From the cell containing the given text, extract its center point as (X, Y) coordinate. 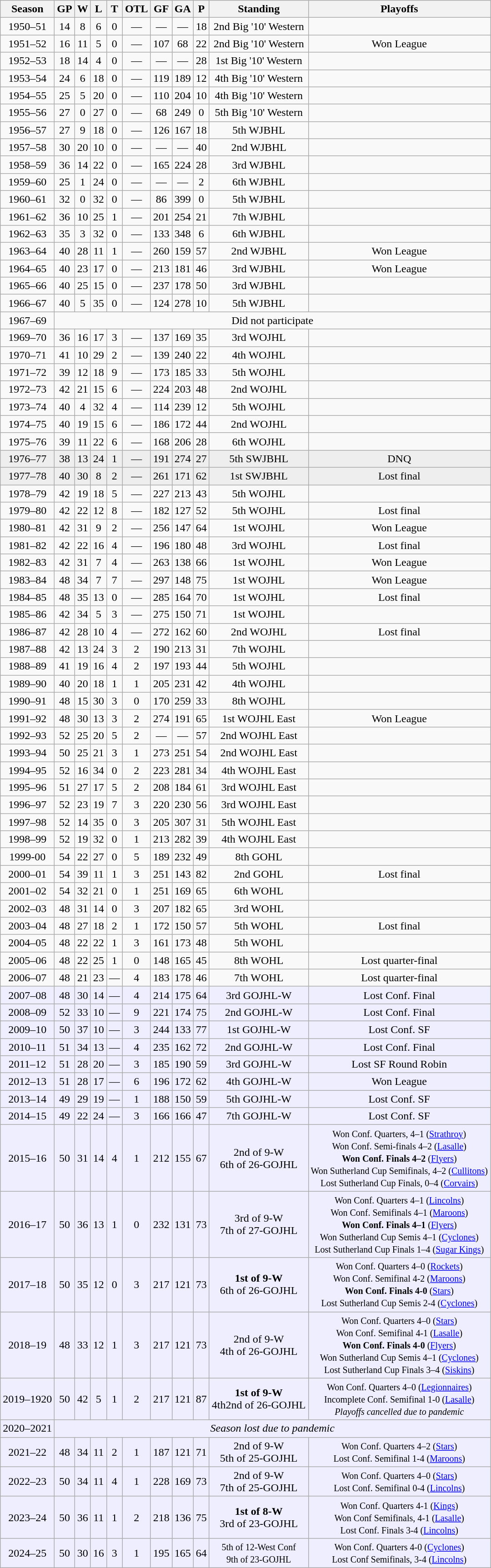
1998–99 (27, 839)
228 (161, 1482)
5th of 12-West Conf9th of 23-GOJHL (259, 1553)
8th GOHL (259, 857)
L (98, 9)
8th WOHL (259, 960)
254 (183, 217)
67 (201, 1158)
174 (183, 1012)
Won Conf. Quarters 4-1 (Kings)Won Conf Semifinals, 4-1 (Lasalle)Lost Conf. Finals 3-4 (Lincolns) (399, 1517)
7th WOJHL (259, 649)
3rd of 9-W7th of 27-GOJHL (259, 1224)
1957–58 (27, 147)
186 (161, 424)
2nd of 9-W4th of 26-GOJHL (259, 1345)
1993–94 (27, 753)
221 (161, 1012)
45 (201, 960)
214 (161, 995)
1st GOJHL-W (259, 1029)
1980–81 (27, 528)
38 (65, 459)
1954–55 (27, 95)
1995–96 (27, 788)
119 (161, 78)
168 (161, 441)
7th WOHL (259, 978)
1956–57 (27, 130)
Season lost due to pandemic (273, 1428)
147 (183, 528)
237 (161, 286)
77 (201, 1029)
Won Conf. Quarters 4–0 (Legionnaires)Incomplete Conf. Semifinal 1-0 (Lasalle)Playoffs cancelled due to pandemic (399, 1399)
Did not participate (273, 320)
1977–78 (27, 476)
1973–74 (27, 407)
136 (183, 1517)
139 (161, 355)
272 (161, 632)
1959–60 (27, 182)
281 (183, 770)
1st of 8-W3rd of 23-GOJHL (259, 1517)
2020–2021 (27, 1428)
2009–10 (27, 1029)
82 (201, 874)
2003–04 (27, 926)
175 (183, 995)
1st of 9-W6th of 26-GOJHL (259, 1284)
2nd GOHL (259, 874)
138 (183, 563)
3rd WOHL (259, 909)
171 (183, 476)
2nd of 9-W5th of 25-GOJHL (259, 1452)
207 (161, 909)
1st SWJBHL (259, 476)
107 (161, 44)
204 (183, 95)
297 (161, 580)
275 (161, 614)
256 (161, 528)
126 (161, 130)
164 (183, 597)
197 (161, 666)
187 (161, 1452)
183 (161, 978)
1967–69 (27, 320)
1965–66 (27, 286)
1992–93 (27, 735)
239 (183, 407)
399 (183, 199)
1976–77 (27, 459)
240 (183, 355)
170 (161, 701)
Won Conf. Quarters 4–2 (Stars)Lost Conf. Semifinal 1-4 (Maroons) (399, 1452)
282 (183, 839)
1960–61 (27, 199)
1982–83 (27, 563)
5th SWJBHL (259, 459)
1962–63 (27, 234)
2007–08 (27, 995)
2011–12 (27, 1064)
2006–07 (27, 978)
4th GOJHL-W (259, 1082)
1996–97 (27, 805)
5th Big '10' Western (259, 113)
131 (183, 1224)
114 (161, 407)
1st Big '10' Western (259, 61)
1979–80 (27, 511)
DNQ (399, 459)
1970–71 (27, 355)
1978–79 (27, 493)
1961–62 (27, 217)
Standing (259, 9)
201 (161, 217)
Playoffs (399, 9)
Season (27, 9)
2012–13 (27, 1082)
1969–70 (27, 338)
208 (161, 788)
263 (161, 563)
7th GOJHL-W (259, 1116)
GP (65, 9)
1951–52 (27, 44)
1983–84 (27, 580)
GF (161, 9)
188 (161, 1099)
2021–22 (27, 1452)
2000–01 (27, 874)
285 (161, 597)
1964–65 (27, 269)
2014–15 (27, 1116)
1987–88 (27, 649)
2004–05 (27, 943)
2023–24 (27, 1517)
1986–87 (27, 632)
2008–09 (27, 1012)
127 (183, 511)
2nd of 9-W7th of 25-GOJHL (259, 1482)
1966–67 (27, 303)
1997–98 (27, 822)
2nd of 9-W6th of 26-GOJHL (259, 1158)
212 (161, 1158)
2010–11 (27, 1047)
2024–25 (27, 1553)
273 (161, 753)
203 (183, 390)
2005–06 (27, 960)
6th WOHL (259, 891)
124 (161, 303)
43 (201, 493)
W (83, 9)
1st of 9-W4th2nd of 26-GOJHL (259, 1399)
8th WOJHL (259, 701)
1994–95 (27, 770)
223 (161, 770)
61 (201, 788)
110 (161, 95)
195 (161, 1553)
2019–1920 (27, 1399)
1958–59 (27, 165)
GA (183, 9)
1981–82 (27, 545)
7th WJBHL (259, 217)
Won Conf. Quarters 4-0 (Cyclones)Lost Conf Semifinals, 3-4 (Lincolns) (399, 1553)
2002–03 (27, 909)
167 (183, 130)
Won Conf. Quarters 4–0 (Rockets)Won Conf. Semifinal 4-2 (Maroons)Won Conf. Finals 4-0 (Stars)Lost Sutherland Cup Semis 2-4 (Cyclones) (399, 1284)
1985–86 (27, 614)
56 (201, 805)
1st WOJHL East (259, 718)
47 (201, 1116)
6th WOJHL (259, 441)
1988–89 (27, 666)
1999-00 (27, 857)
86 (161, 199)
2022–23 (27, 1482)
1971–72 (27, 372)
60 (201, 632)
155 (183, 1158)
181 (183, 269)
249 (183, 113)
1975–76 (27, 441)
206 (183, 441)
260 (161, 251)
218 (161, 1517)
1984–85 (27, 597)
1953–54 (27, 78)
220 (161, 805)
2013–14 (27, 1099)
P (201, 9)
161 (161, 943)
37 (83, 1029)
1991–92 (27, 718)
180 (183, 545)
231 (183, 684)
1952–53 (27, 61)
193 (183, 666)
244 (161, 1029)
70 (201, 597)
2018–19 (27, 1345)
1955–56 (27, 113)
137 (161, 338)
1950–51 (27, 26)
2001–02 (27, 891)
1989–90 (27, 684)
OTL (136, 9)
143 (183, 874)
348 (183, 234)
278 (183, 303)
235 (161, 1047)
1974–75 (27, 424)
259 (183, 701)
2016–17 (27, 1224)
1990–91 (27, 701)
230 (183, 805)
2015–16 (27, 1158)
184 (183, 788)
227 (161, 493)
5th WOJHL East (259, 822)
2017–18 (27, 1284)
T (115, 9)
Won Conf. Quarters 4–0 (Stars)Lost Conf. Semifinal 0-4 (Lincolns) (399, 1482)
307 (183, 822)
261 (161, 476)
5th GOJHL-W (259, 1099)
Lost SF Round Robin (399, 1064)
87 (201, 1399)
159 (183, 251)
1972–73 (27, 390)
1963–64 (27, 251)
66 (201, 563)
72 (201, 1047)
